Scan for the cell matching the given text and deliver its (x, y) coordinate at center. 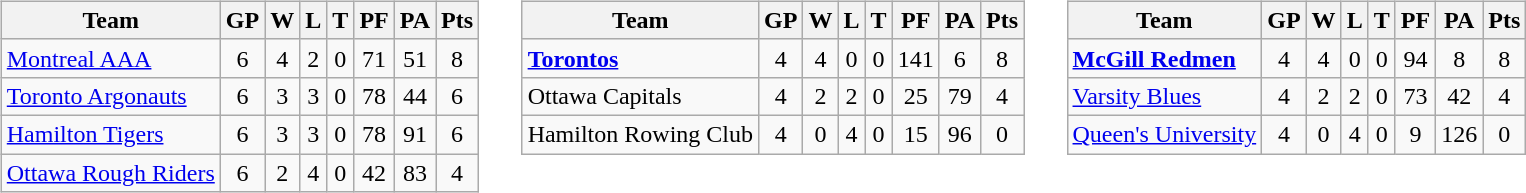
73 (1415, 96)
91 (414, 134)
Ottawa Rough Riders (110, 173)
Varsity Blues (1164, 96)
McGill Redmen (1164, 58)
Hamilton Rowing Club (640, 134)
Ottawa Capitals (640, 96)
96 (960, 134)
71 (374, 58)
15 (916, 134)
44 (414, 96)
83 (414, 173)
79 (960, 96)
25 (916, 96)
141 (916, 58)
Toronto Argonauts (110, 96)
51 (414, 58)
126 (1460, 134)
9 (1415, 134)
Queen's University (1164, 134)
Torontos (640, 58)
94 (1415, 58)
Hamilton Tigers (110, 134)
Montreal AAA (110, 58)
